Scan for the cell matching the given text and deliver its [X, Y] coordinate at center. 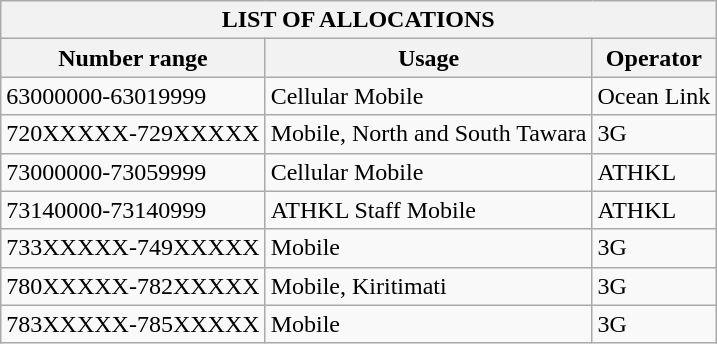
73140000-73140999 [133, 210]
780XXXXX-782XXXXX [133, 286]
783XXXXX-785XXXXX [133, 324]
73000000-73059999 [133, 172]
Ocean Link [654, 96]
LIST OF ALLOCATIONS [358, 20]
Mobile, Kiritimati [428, 286]
Number range [133, 58]
Usage [428, 58]
ATHKL Staff Mobile [428, 210]
733XXXXX-749XXXXX [133, 248]
Operator [654, 58]
Mobile, North and South Tawara [428, 134]
720XXXXX-729XXXXX [133, 134]
63000000-63019999 [133, 96]
